Pinpoint the cell where the given text exists, returning its [x, y] midpoint coordinate. 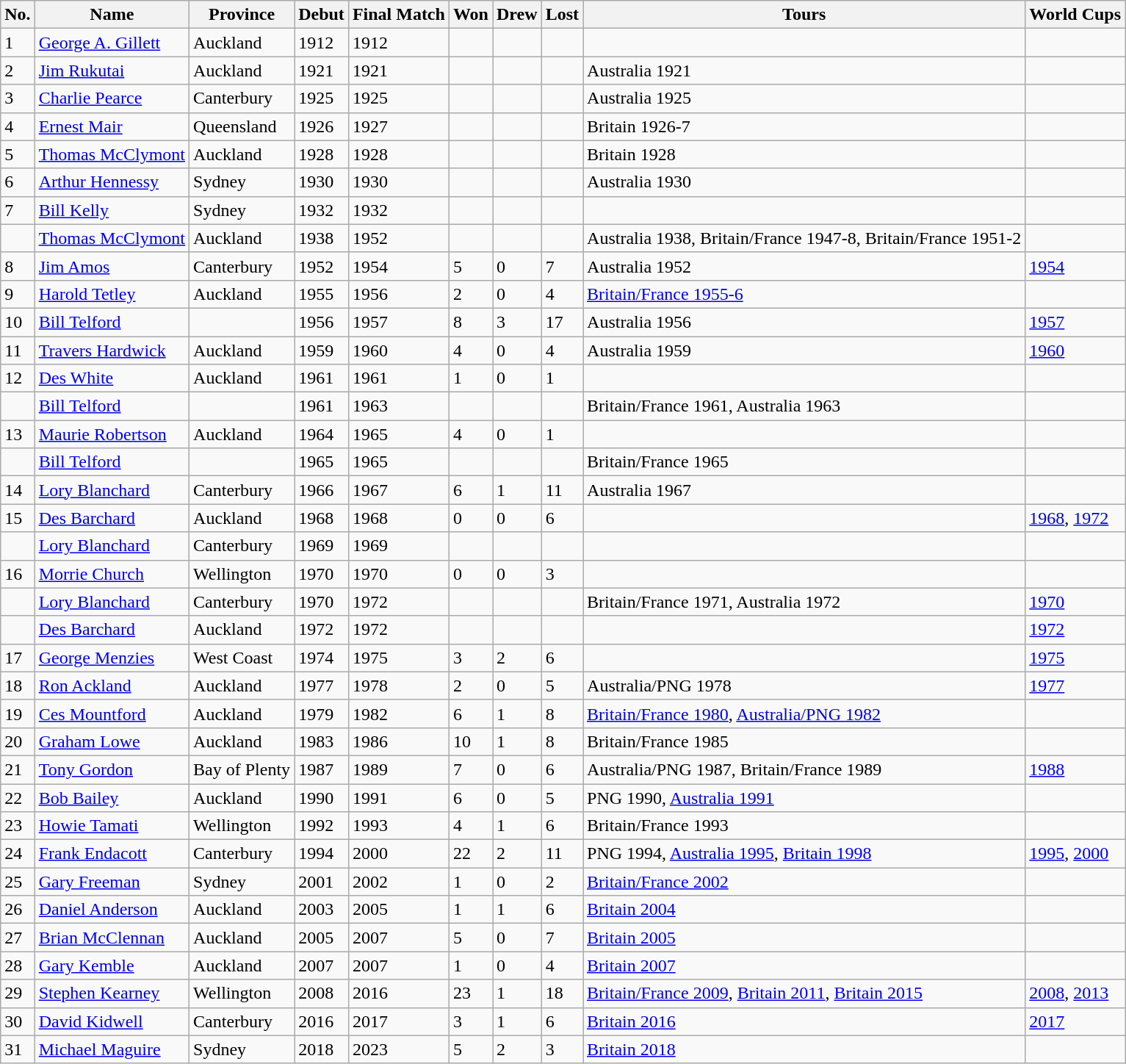
Travers Hardwick [112, 351]
Britain/France 1985 [804, 741]
No. [18, 15]
14 [18, 490]
Ces Mountford [112, 713]
Charlie Pearce [112, 98]
1988 [1075, 769]
Australia 1959 [804, 351]
Britain 1926-7 [804, 126]
Australia 1930 [804, 182]
1990 [322, 797]
Brian McClennan [112, 938]
Des White [112, 378]
Tony Gordon [112, 769]
Gary Freeman [112, 882]
Britain/France 1965 [804, 462]
Britain/France 1971, Australia 1972 [804, 602]
2003 [322, 910]
Graham Lowe [112, 741]
Bob Bailey [112, 797]
9 [18, 294]
25 [18, 882]
12 [18, 378]
Australia 1921 [804, 71]
Britain/France 2009, Britain 2011, Britain 2015 [804, 993]
1955 [322, 294]
Tours [804, 15]
Name [112, 15]
Bill Kelly [112, 210]
Queensland [242, 126]
Frank Endacott [112, 854]
28 [18, 966]
13 [18, 434]
Ernest Mair [112, 126]
1987 [322, 769]
Britain/France 2002 [804, 882]
19 [18, 713]
27 [18, 938]
Bay of Plenty [242, 769]
George A. Gillett [112, 43]
1967 [398, 490]
Daniel Anderson [112, 910]
2001 [322, 882]
2000 [398, 854]
Stephen Kearney [112, 993]
Australia 1938, Britain/France 1947-8, Britain/France 1951-2 [804, 238]
1982 [398, 713]
20 [18, 741]
1974 [322, 658]
2023 [398, 1049]
Australia 1967 [804, 490]
30 [18, 1021]
1963 [398, 406]
David Kidwell [112, 1021]
1959 [322, 351]
1989 [398, 769]
Australia/PNG 1978 [804, 686]
1966 [322, 490]
1926 [322, 126]
29 [18, 993]
Australia/PNG 1987, Britain/France 1989 [804, 769]
31 [18, 1049]
1993 [398, 826]
Jim Amos [112, 266]
Ron Ackland [112, 686]
PNG 1990, Australia 1991 [804, 797]
Arthur Hennessy [112, 182]
PNG 1994, Australia 1995, Britain 1998 [804, 854]
Morrie Church [112, 574]
Britain 2018 [804, 1049]
1968, 1972 [1075, 518]
Britain/France 1980, Australia/PNG 1982 [804, 713]
Debut [322, 15]
1983 [322, 741]
Michael Maguire [112, 1049]
Jim Rukutai [112, 71]
Britain 1928 [804, 154]
24 [18, 854]
Britain/France 1955-6 [804, 294]
Province [242, 15]
Won [470, 15]
15 [18, 518]
2018 [322, 1049]
Harold Tetley [112, 294]
21 [18, 769]
1964 [322, 434]
Lost [562, 15]
16 [18, 574]
2008 [322, 993]
Howie Tamati [112, 826]
Britain/France 1993 [804, 826]
Australia 1952 [804, 266]
26 [18, 910]
1978 [398, 686]
Britain 2004 [804, 910]
Britain/France 1961, Australia 1963 [804, 406]
Britain 2005 [804, 938]
1979 [322, 713]
Final Match [398, 15]
1992 [322, 826]
World Cups [1075, 15]
1995, 2000 [1075, 854]
1986 [398, 741]
Australia 1925 [804, 98]
1927 [398, 126]
Gary Kemble [112, 966]
1994 [322, 854]
Britain 2007 [804, 966]
1938 [322, 238]
Drew [517, 15]
2008, 2013 [1075, 993]
Britain 2016 [804, 1021]
2002 [398, 882]
Australia 1956 [804, 322]
1991 [398, 797]
West Coast [242, 658]
Maurie Robertson [112, 434]
George Menzies [112, 658]
